For the text-containing cell, return its midpoint in [x, y] coordinate format. 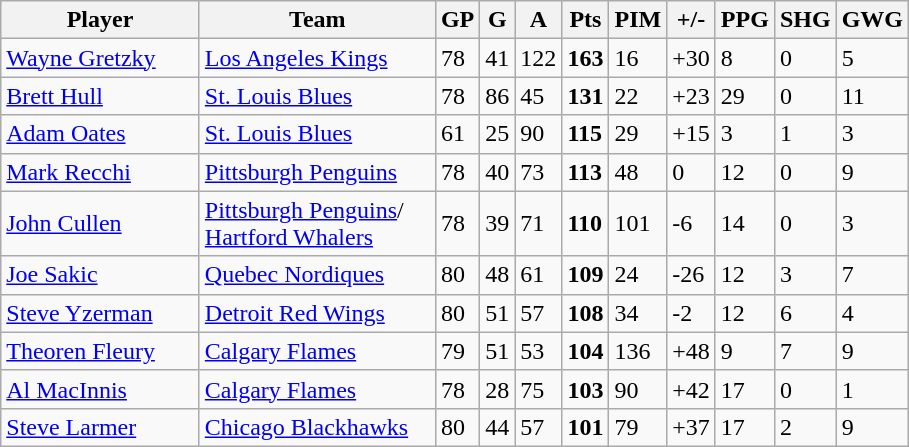
Chicago Blackhawks [317, 427]
6 [805, 313]
+23 [692, 96]
Theoren Fleury [100, 351]
71 [538, 224]
86 [498, 96]
131 [586, 96]
Joe Sakic [100, 275]
+30 [692, 58]
16 [638, 58]
-26 [692, 275]
Steve Larmer [100, 427]
73 [538, 172]
109 [586, 275]
Pts [586, 20]
Mark Recchi [100, 172]
108 [586, 313]
GWG [872, 20]
104 [586, 351]
25 [498, 134]
40 [498, 172]
G [498, 20]
113 [586, 172]
Brett Hull [100, 96]
14 [744, 224]
75 [538, 389]
103 [586, 389]
Wayne Gretzky [100, 58]
22 [638, 96]
53 [538, 351]
39 [498, 224]
44 [498, 427]
-6 [692, 224]
11 [872, 96]
+/- [692, 20]
Steve Yzerman [100, 313]
+15 [692, 134]
122 [538, 58]
24 [638, 275]
PIM [638, 20]
4 [872, 313]
Pittsburgh Penguins [317, 172]
110 [586, 224]
8 [744, 58]
45 [538, 96]
136 [638, 351]
Detroit Red Wings [317, 313]
Los Angeles Kings [317, 58]
Pittsburgh Penguins/ Hartford Whalers [317, 224]
115 [586, 134]
2 [805, 427]
+42 [692, 389]
Adam Oates [100, 134]
+48 [692, 351]
28 [498, 389]
Team [317, 20]
Quebec Nordiques [317, 275]
41 [498, 58]
A [538, 20]
5 [872, 58]
PPG [744, 20]
SHG [805, 20]
Player [100, 20]
163 [586, 58]
34 [638, 313]
GP [457, 20]
+37 [692, 427]
Al MacInnis [100, 389]
John Cullen [100, 224]
-2 [692, 313]
